Pinpoint the cell where the given text exists, returning its (X, Y) midpoint coordinate. 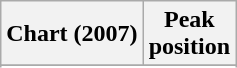
Peakposition (189, 34)
Chart (2007) (72, 34)
